Provide the (x, y) coordinate of the cell's center where the given text is located.  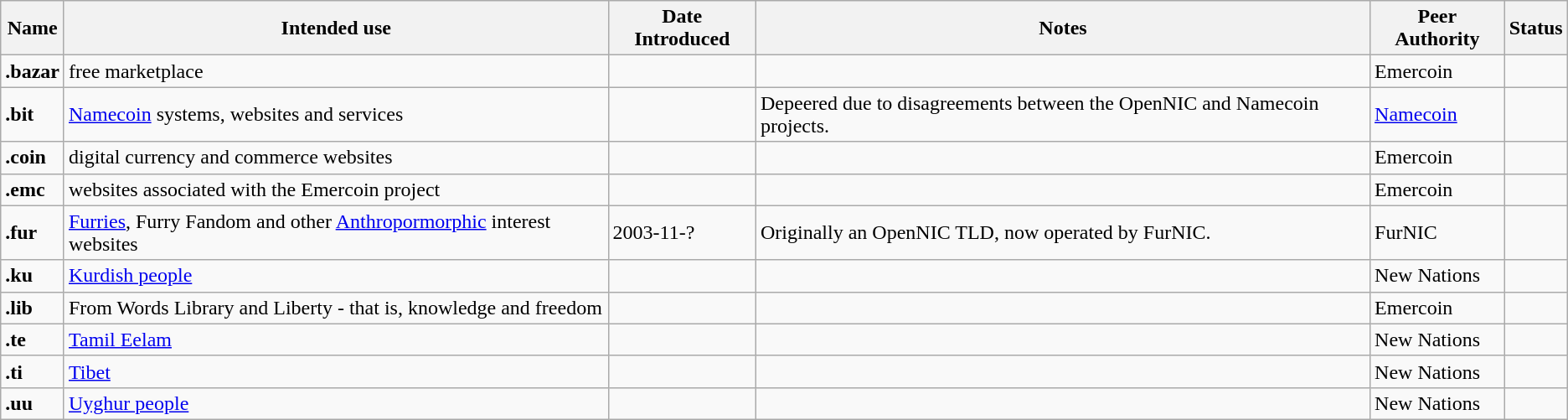
Status (1536, 29)
.coin (33, 158)
Tamil Eelam (336, 340)
Namecoin systems, websites and services (336, 114)
.fur (33, 233)
FurNIC (1437, 233)
Uyghur people (336, 403)
Peer Authority (1437, 29)
Intended use (336, 29)
digital currency and commerce websites (336, 158)
Depeered due to disagreements between the OpenNIC and Namecoin projects. (1064, 114)
.lib (33, 308)
Notes (1064, 29)
.bazar (33, 71)
2003-11-? (682, 233)
Name (33, 29)
.emc (33, 189)
Tibet (336, 371)
.bit (33, 114)
Kurdish people (336, 276)
.te (33, 340)
From Words Library and Liberty - that is, knowledge and freedom (336, 308)
websites associated with the Emercoin project (336, 189)
.uu (33, 403)
.ti (33, 371)
Furries, Furry Fandom and other Anthropormorphic interest websites (336, 233)
free marketplace (336, 71)
Namecoin (1437, 114)
Date Introduced (682, 29)
Originally an OpenNIC TLD, now operated by FurNIC. (1064, 233)
.ku (33, 276)
